From the cell containing the given text, extract its center point as [X, Y] coordinate. 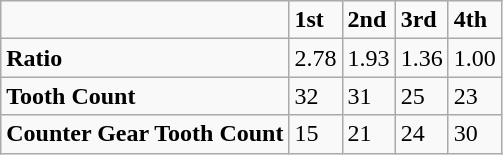
Tooth Count [145, 96]
Counter Gear Tooth Count [145, 134]
1st [316, 20]
25 [422, 96]
23 [474, 96]
24 [422, 134]
Ratio [145, 58]
1.36 [422, 58]
2.78 [316, 58]
2nd [368, 20]
21 [368, 134]
1.00 [474, 58]
4th [474, 20]
32 [316, 96]
30 [474, 134]
31 [368, 96]
15 [316, 134]
3rd [422, 20]
1.93 [368, 58]
